Scan for the cell matching the given text and deliver its (x, y) coordinate at center. 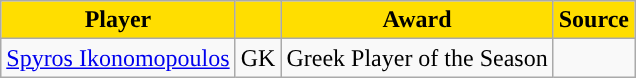
GK (258, 58)
Greek Player of the Season (417, 58)
Spyros Ikonomopoulos (118, 58)
Player (118, 20)
Award (417, 20)
Source (594, 20)
